For the text-containing cell, return its midpoint in (X, Y) coordinate format. 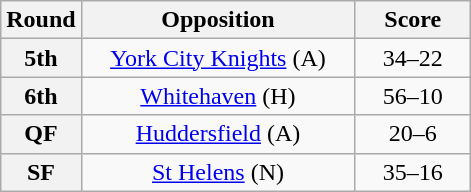
Score (413, 20)
York City Knights (A) (218, 58)
Opposition (218, 20)
6th (41, 96)
56–10 (413, 96)
34–22 (413, 58)
SF (41, 172)
St Helens (N) (218, 172)
QF (41, 134)
35–16 (413, 172)
Huddersfield (A) (218, 134)
5th (41, 58)
Whitehaven (H) (218, 96)
Round (41, 20)
20–6 (413, 134)
